From the cell containing the given text, extract its center point as [x, y] coordinate. 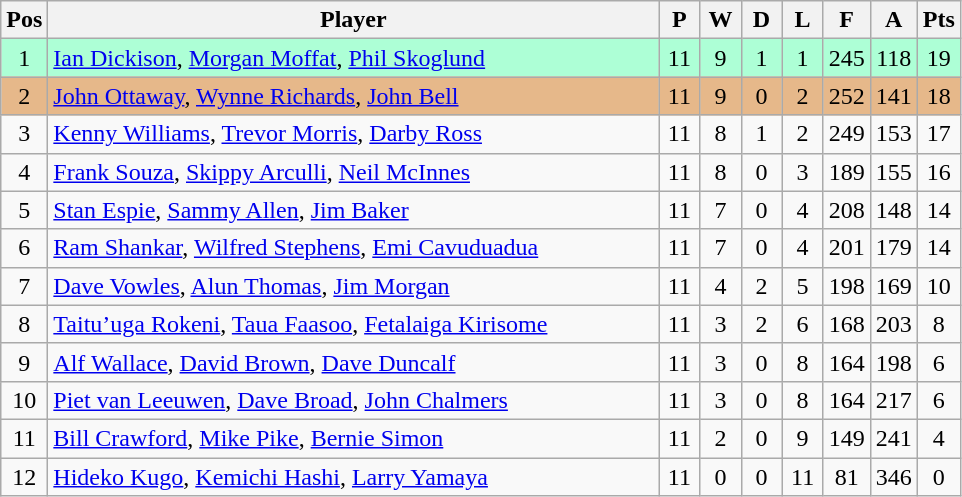
169 [894, 286]
16 [938, 172]
189 [846, 172]
168 [846, 324]
John Ottaway, Wynne Richards, John Bell [354, 96]
208 [846, 210]
241 [894, 438]
148 [894, 210]
203 [894, 324]
81 [846, 477]
Ian Dickison, Morgan Moffat, Phil Skoglund [354, 58]
Ram Shankar, Wilfred Stephens, Emi Cavuduadua [354, 248]
Taitu’uga Rokeni, Taua Faasoo, Fetalaiga Kirisome [354, 324]
Dave Vowles, Alun Thomas, Jim Morgan [354, 286]
Kenny Williams, Trevor Morris, Darby Ross [354, 134]
Pos [24, 20]
F [846, 20]
346 [894, 477]
249 [846, 134]
17 [938, 134]
Hideko Kugo, Kemichi Hashi, Larry Yamaya [354, 477]
Player [354, 20]
Stan Espie, Sammy Allen, Jim Baker [354, 210]
P [680, 20]
153 [894, 134]
W [720, 20]
D [762, 20]
18 [938, 96]
Alf Wallace, David Brown, Dave Duncalf [354, 362]
12 [24, 477]
Frank Souza, Skippy Arculli, Neil McInnes [354, 172]
201 [846, 248]
217 [894, 400]
245 [846, 58]
Pts [938, 20]
252 [846, 96]
L [802, 20]
Bill Crawford, Mike Pike, Bernie Simon [354, 438]
149 [846, 438]
A [894, 20]
155 [894, 172]
19 [938, 58]
118 [894, 58]
179 [894, 248]
Piet van Leeuwen, Dave Broad, John Chalmers [354, 400]
141 [894, 96]
